Capture the cell that displays the provided text and extract its (x, y) central coordinate. 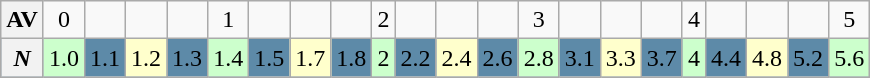
2.4 (456, 58)
1.5 (270, 58)
3.1 (580, 58)
2.6 (498, 58)
1.3 (188, 58)
3.7 (662, 58)
1.7 (310, 58)
4.8 (768, 58)
2.8 (538, 58)
2.2 (416, 58)
0 (64, 20)
5.2 (808, 58)
3.3 (620, 58)
1.8 (352, 58)
3 (538, 20)
1.1 (104, 58)
AV (22, 20)
4.4 (726, 58)
N (22, 58)
5.6 (850, 58)
1.0 (64, 58)
1.4 (228, 58)
1.2 (146, 58)
1 (228, 20)
5 (850, 20)
